Return the [X, Y] coordinate for the center point of the cell that contains the specified text.  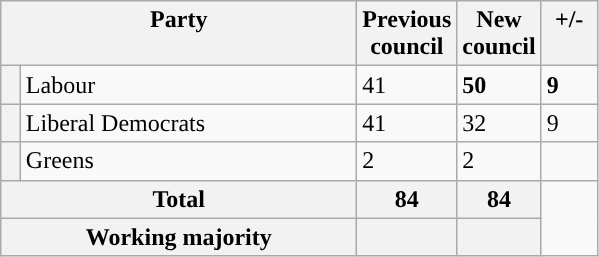
Greens [188, 161]
Labour [188, 85]
32 [499, 123]
50 [499, 85]
+/- [569, 34]
Total [179, 199]
Party [179, 34]
New council [499, 34]
Previous council [407, 34]
Working majority [179, 237]
Liberal Democrats [188, 123]
